From the cell containing the given text, extract its center point as [X, Y] coordinate. 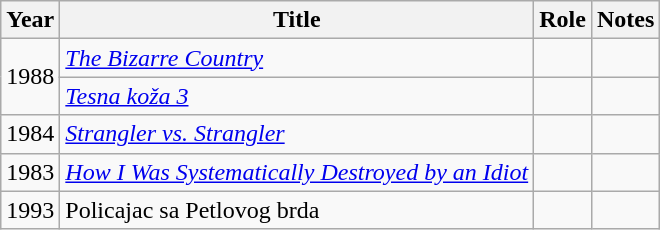
Year [30, 20]
Notes [625, 20]
Tesna koža 3 [297, 96]
1984 [30, 134]
Policajac sa Petlovog brda [297, 210]
Strangler vs. Strangler [297, 134]
1993 [30, 210]
Role [563, 20]
1983 [30, 172]
How I Was Systematically Destroyed by an Idiot [297, 172]
The Bizarre Country [297, 58]
1988 [30, 77]
Title [297, 20]
